Capture the cell that displays the provided text and extract its (x, y) central coordinate. 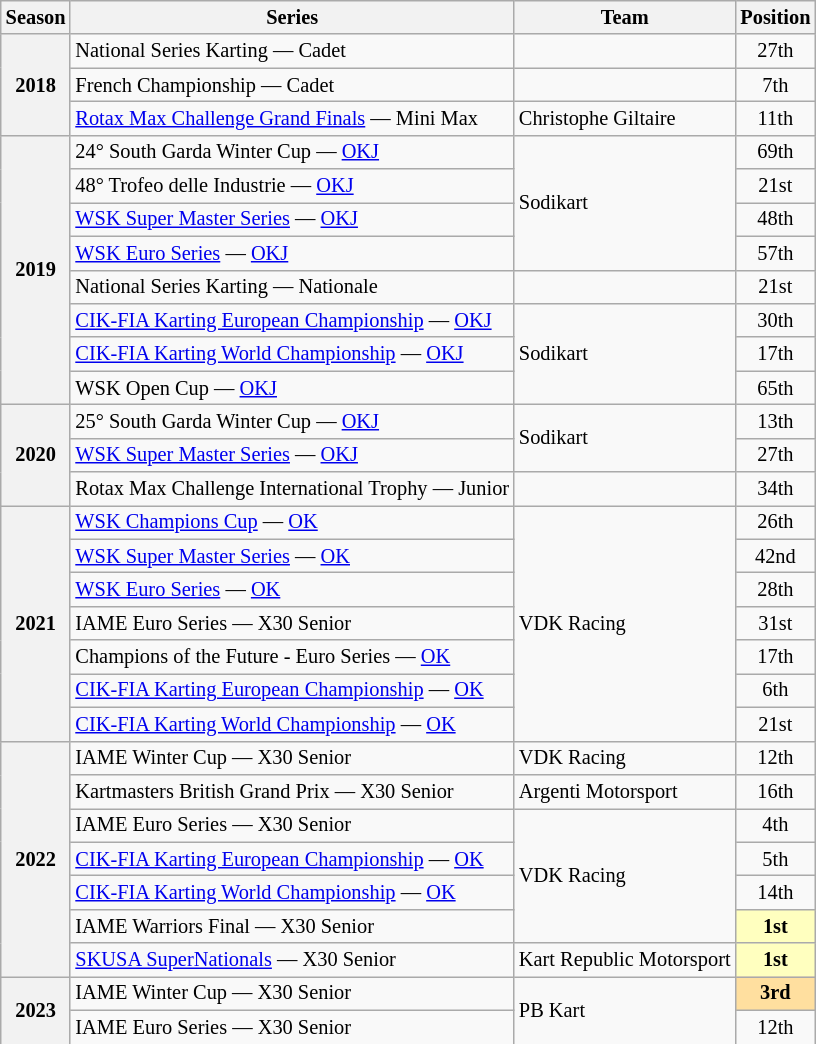
Position (775, 17)
4th (775, 825)
14th (775, 892)
7th (775, 85)
26th (775, 522)
SKUSA SuperNationals — X30 Senior (292, 960)
2019 (36, 270)
IAME Warriors Final — X30 Senior (292, 926)
Kartmasters British Grand Prix — X30 Senior (292, 791)
2023 (36, 1010)
Rotax Max Challenge Grand Finals — Mini Max (292, 118)
CIK-FIA Karting European Championship — OKJ (292, 320)
24° South Garda Winter Cup — OKJ (292, 152)
Champions of the Future - Euro Series — OK (292, 657)
16th (775, 791)
WSK Champions Cup — OK (292, 522)
PB Kart (624, 1010)
65th (775, 388)
28th (775, 589)
30th (775, 320)
5th (775, 859)
34th (775, 489)
48th (775, 219)
WSK Euro Series — OK (292, 589)
48° Trofeo delle Industrie — OKJ (292, 186)
WSK Super Master Series — OK (292, 556)
National Series Karting — Cadet (292, 51)
2021 (36, 623)
French Championship — Cadet (292, 85)
Rotax Max Challenge International Trophy — Junior (292, 489)
25° South Garda Winter Cup — OKJ (292, 421)
National Series Karting — Nationale (292, 287)
13th (775, 421)
42nd (775, 556)
Kart Republic Motorsport (624, 960)
Argenti Motorsport (624, 791)
6th (775, 690)
2020 (36, 454)
Season (36, 17)
2018 (36, 84)
11th (775, 118)
Team (624, 17)
2022 (36, 859)
69th (775, 152)
WSK Euro Series — OKJ (292, 253)
3rd (775, 993)
Series (292, 17)
57th (775, 253)
WSK Open Cup — OKJ (292, 388)
Christophe Giltaire (624, 118)
CIK-FIA Karting World Championship — OKJ (292, 354)
31st (775, 623)
